Return (x, y) of the center of cell containing provided text 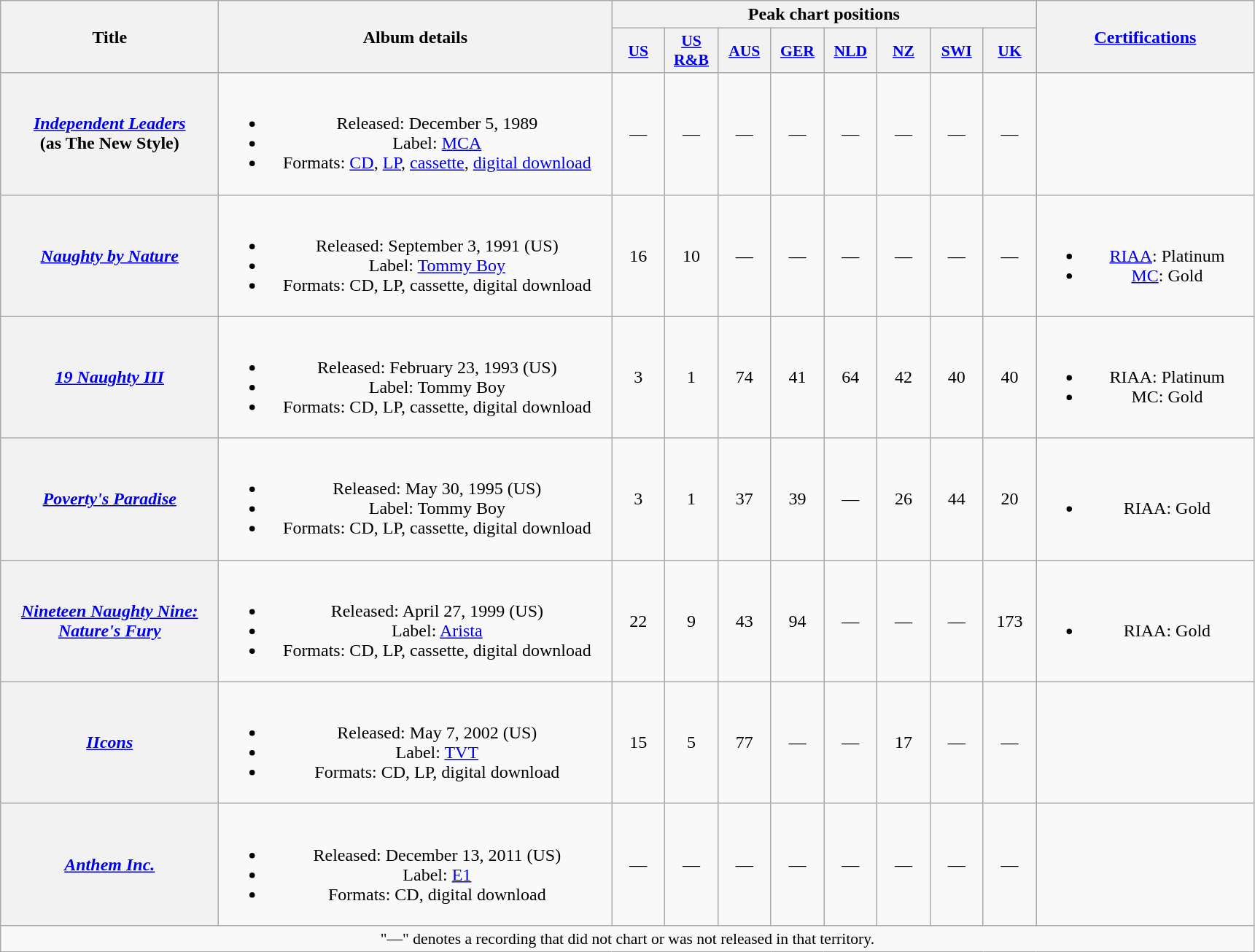
16 (639, 255)
Album details (416, 36)
10 (691, 255)
9 (691, 621)
Released: May 7, 2002 (US)Label: TVTFormats: CD, LP, digital download (416, 742)
Title (109, 36)
43 (744, 621)
Released: April 27, 1999 (US)Label: AristaFormats: CD, LP, cassette, digital download (416, 621)
74 (744, 378)
NLD (850, 51)
94 (798, 621)
41 (798, 378)
UK (1009, 51)
AUS (744, 51)
NZ (904, 51)
37 (744, 499)
Released: May 30, 1995 (US)Label: Tommy BoyFormats: CD, LP, cassette, digital download (416, 499)
Released: December 13, 2011 (US)Label: E1Formats: CD, digital download (416, 865)
173 (1009, 621)
19 Naughty III (109, 378)
Poverty's Paradise (109, 499)
Naughty by Nature (109, 255)
17 (904, 742)
39 (798, 499)
US (639, 51)
"—" denotes a recording that did not chart or was not released in that territory. (627, 938)
44 (957, 499)
42 (904, 378)
Certifications (1145, 36)
IIcons (109, 742)
15 (639, 742)
SWI (957, 51)
22 (639, 621)
64 (850, 378)
USR&B (691, 51)
Released: February 23, 1993 (US)Label: Tommy BoyFormats: CD, LP, cassette, digital download (416, 378)
Released: September 3, 1991 (US)Label: Tommy BoyFormats: CD, LP, cassette, digital download (416, 255)
GER (798, 51)
Independent Leaders(as The New Style) (109, 134)
Anthem Inc. (109, 865)
Released: December 5, 1989Label: MCAFormats: CD, LP, cassette, digital download (416, 134)
Peak chart positions (824, 15)
Nineteen Naughty Nine: Nature's Fury (109, 621)
26 (904, 499)
5 (691, 742)
77 (744, 742)
20 (1009, 499)
